Capture the cell that displays the provided text and extract its [x, y] central coordinate. 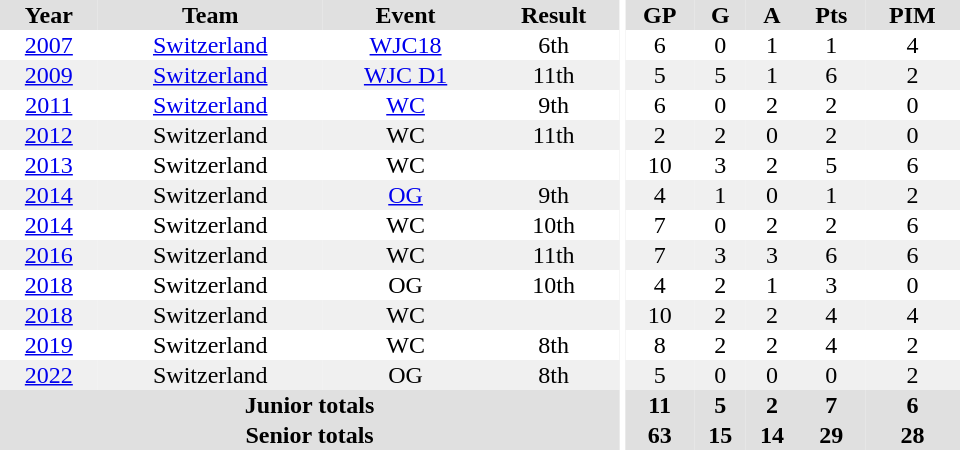
2007 [49, 45]
Senior totals [310, 435]
15 [720, 435]
G [720, 15]
14 [772, 435]
WJC D1 [406, 75]
Junior totals [310, 405]
2012 [49, 135]
63 [660, 435]
Event [406, 15]
11 [660, 405]
8 [660, 345]
29 [832, 435]
2011 [49, 105]
28 [912, 435]
WJC18 [406, 45]
PIM [912, 15]
Pts [832, 15]
Result [554, 15]
Year [49, 15]
6th [554, 45]
Team [210, 15]
2019 [49, 345]
GP [660, 15]
A [772, 15]
2016 [49, 255]
2022 [49, 375]
2009 [49, 75]
2013 [49, 165]
